Determine the (X, Y) coordinate at the center of the cell enclosing the given text.  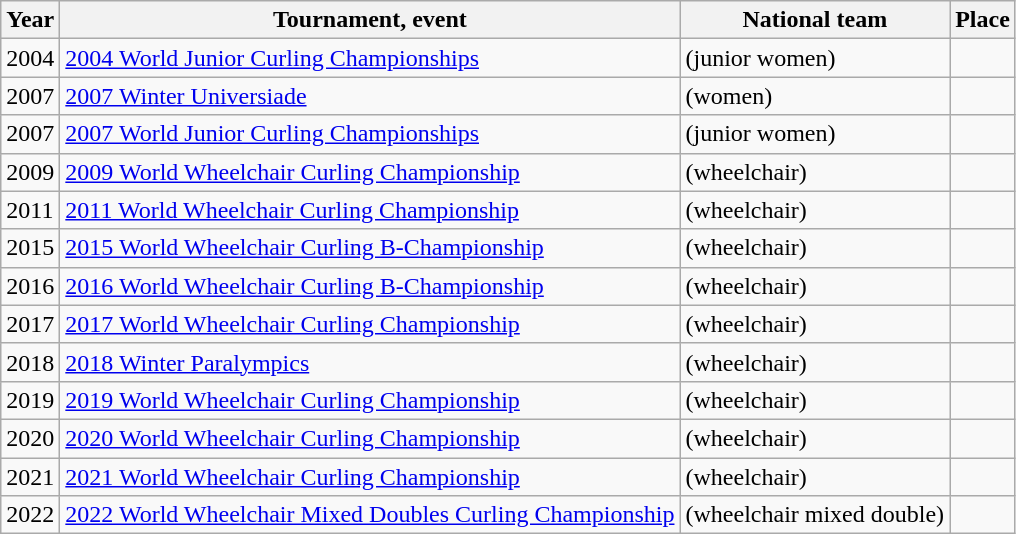
Year (30, 20)
2020 World Wheelchair Curling Championship (370, 438)
2018 Winter Paralympics (370, 362)
2021 (30, 477)
2022 (30, 515)
2015 World Wheelchair Curling B-Championship (370, 248)
2015 (30, 248)
2016 World Wheelchair Curling B-Championship (370, 286)
2017 World Wheelchair Curling Championship (370, 324)
2004 World Junior Curling Championships (370, 58)
2019 World Wheelchair Curling Championship (370, 400)
2018 (30, 362)
2020 (30, 438)
2011 World Wheelchair Curling Championship (370, 210)
2009 (30, 172)
2009 World Wheelchair Curling Championship (370, 172)
2019 (30, 400)
2016 (30, 286)
Place (983, 20)
(wheelchair mixed double) (815, 515)
2007 World Junior Curling Championships (370, 134)
2007 Winter Universiade (370, 96)
(women) (815, 96)
2022 World Wheelchair Mixed Doubles Curling Championship (370, 515)
2011 (30, 210)
National team (815, 20)
2004 (30, 58)
2021 World Wheelchair Curling Championship (370, 477)
2017 (30, 324)
Tournament, event (370, 20)
